Identify which cell holds the provided text, then report its (X, Y) central coordinate. 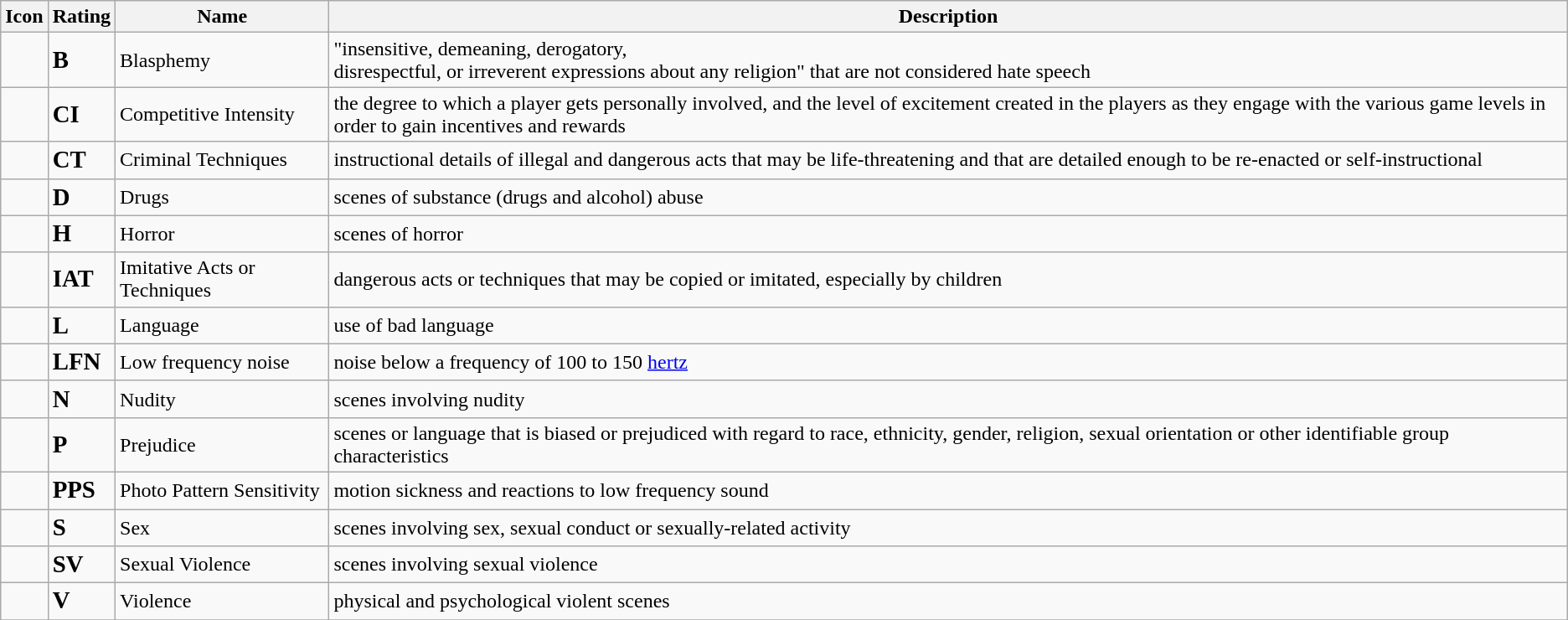
scenes involving nudity (948, 399)
noise below a frequency of 100 to 150 hertz (948, 362)
PPS (81, 490)
IAT (81, 280)
P (81, 444)
motion sickness and reactions to low frequency sound (948, 490)
Photo Pattern Sensitivity (223, 490)
SV (81, 565)
N (81, 399)
Prejudice (223, 444)
B (81, 60)
Low frequency noise (223, 362)
CI (81, 114)
Sexual Violence (223, 565)
L (81, 325)
scenes of substance (drugs and alcohol) abuse (948, 197)
Drugs (223, 197)
Description (948, 17)
V (81, 602)
scenes of horror (948, 234)
scenes involving sexual violence (948, 565)
scenes involving sex, sexual conduct or sexually-related activity (948, 528)
Competitive Intensity (223, 114)
LFN (81, 362)
D (81, 197)
Criminal Techniques (223, 160)
Nudity (223, 399)
Icon (24, 17)
use of bad language (948, 325)
Language (223, 325)
Horror (223, 234)
physical and psychological violent scenes (948, 602)
dangerous acts or techniques that may be copied or imitated, especially by children (948, 280)
H (81, 234)
Blasphemy (223, 60)
"insensitive, demeaning, derogatory,disrespectful, or irreverent expressions about any religion" that are not considered hate speech (948, 60)
Violence (223, 602)
Name (223, 17)
CT (81, 160)
S (81, 528)
instructional details of illegal and dangerous acts that may be life-threatening and that are detailed enough to be re-enacted or self-instructional (948, 160)
Rating (81, 17)
Sex (223, 528)
Imitative Acts or Techniques (223, 280)
